Scan for the cell matching the given text and deliver its [x, y] coordinate at center. 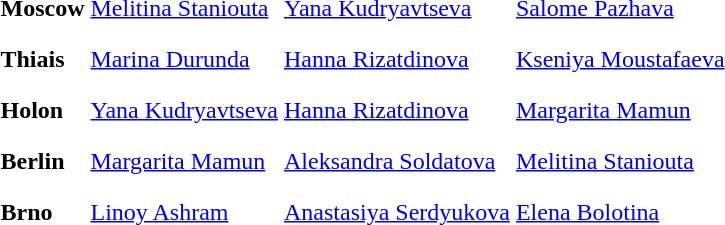
Marina Durunda [184, 59]
Aleksandra Soldatova [396, 161]
Yana Kudryavtseva [184, 110]
Margarita Mamun [184, 161]
